Output the [X, Y] coordinate of the center of the cell containing the given text.  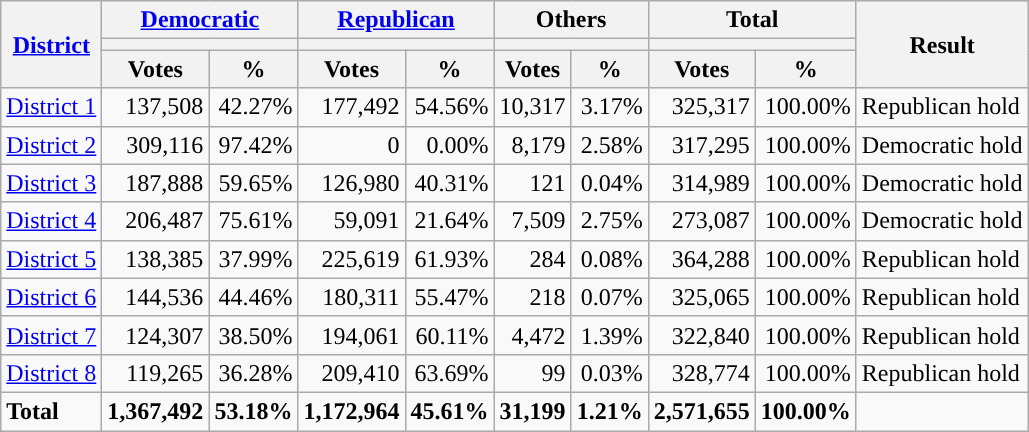
273,087 [702, 221]
1,172,964 [352, 411]
209,410 [352, 373]
District 3 [52, 183]
53.18% [254, 411]
137,508 [156, 107]
61.93% [450, 259]
37.99% [254, 259]
328,774 [702, 373]
119,265 [156, 373]
District 4 [52, 221]
97.42% [254, 145]
8,179 [532, 145]
0.03% [610, 373]
138,385 [156, 259]
284 [532, 259]
44.46% [254, 297]
21.64% [450, 221]
45.61% [450, 411]
2.75% [610, 221]
District 7 [52, 335]
District 5 [52, 259]
2,571,655 [702, 411]
0 [352, 145]
District 8 [52, 373]
60.11% [450, 335]
District 1 [52, 107]
1.39% [610, 335]
0.04% [610, 183]
206,487 [156, 221]
177,492 [352, 107]
218 [532, 297]
3.17% [610, 107]
10,317 [532, 107]
325,317 [702, 107]
0.07% [610, 297]
4,472 [532, 335]
Democratic [200, 20]
126,980 [352, 183]
31,199 [532, 411]
0.08% [610, 259]
District [52, 44]
63.69% [450, 373]
1,367,492 [156, 411]
194,061 [352, 335]
40.31% [450, 183]
2.58% [610, 145]
38.50% [254, 335]
0.00% [450, 145]
121 [532, 183]
42.27% [254, 107]
Result [942, 44]
364,288 [702, 259]
322,840 [702, 335]
Republican [396, 20]
7,509 [532, 221]
187,888 [156, 183]
District 2 [52, 145]
36.28% [254, 373]
325,065 [702, 297]
District 6 [52, 297]
99 [532, 373]
75.61% [254, 221]
59.65% [254, 183]
317,295 [702, 145]
180,311 [352, 297]
144,536 [156, 297]
1.21% [610, 411]
225,619 [352, 259]
59,091 [352, 221]
124,307 [156, 335]
309,116 [156, 145]
55.47% [450, 297]
Others [571, 20]
314,989 [702, 183]
54.56% [450, 107]
